Locate the cell with the specified text and output its [x, y] center coordinate. 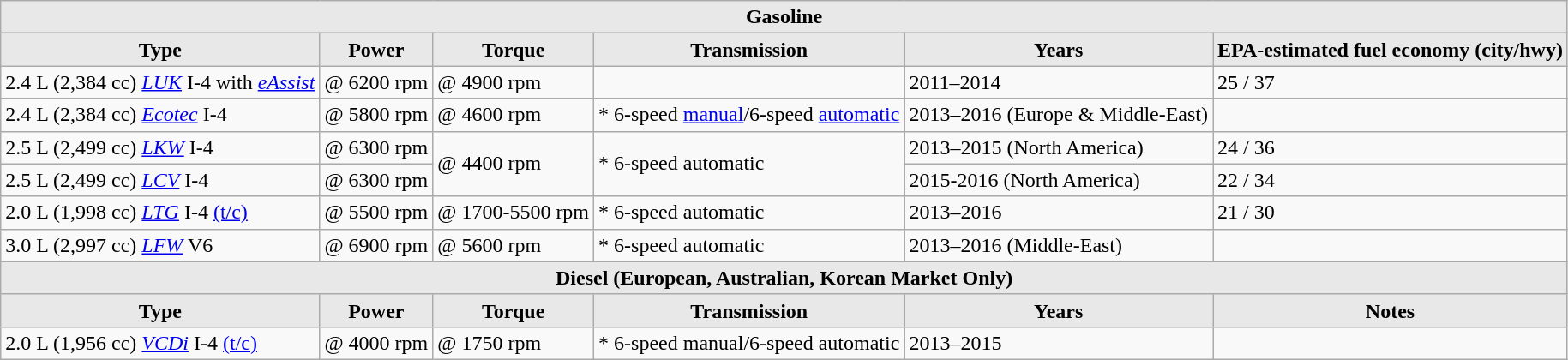
@ 5600 rpm [514, 245]
@ 4400 rpm [514, 164]
@ 6900 rpm [376, 245]
@ 1700-5500 rpm [514, 213]
2013–2016 (Europe & Middle-East) [1059, 115]
@ 4900 rpm [514, 82]
EPA-estimated fuel economy (city/hwy) [1391, 50]
3.0 L (2,997 cc) LFW V6 [160, 245]
2.4 L (2,384 cc) LUK I-4 with eAssist [160, 82]
Diesel (European, Australian, Korean Market Only) [784, 278]
Notes [1391, 310]
@ 5800 rpm [376, 115]
24 / 36 [1391, 147]
25 / 37 [1391, 82]
@ 4000 rpm [376, 343]
2.4 L (2,384 cc) Ecotec I-4 [160, 115]
2.5 L (2,499 cc) LCV I-4 [160, 180]
2013–2015 (North America) [1059, 147]
2.0 L (1,998 cc) LTG I-4 (t/c) [160, 213]
2013–2015 [1059, 343]
2011–2014 [1059, 82]
2013–2016 [1059, 213]
21 / 30 [1391, 213]
@ 4600 rpm [514, 115]
2013–2016 (Middle-East) [1059, 245]
2015-2016 (North America) [1059, 180]
Gasoline [784, 17]
2.0 L (1,956 cc) VCDi I-4 (t/c) [160, 343]
2.5 L (2,499 cc) LKW I-4 [160, 147]
@ 6200 rpm [376, 82]
@ 5500 rpm [376, 213]
@ 1750 rpm [514, 343]
22 / 34 [1391, 180]
